Extract the (x, y) coordinate from the center of the cell holding the provided text.  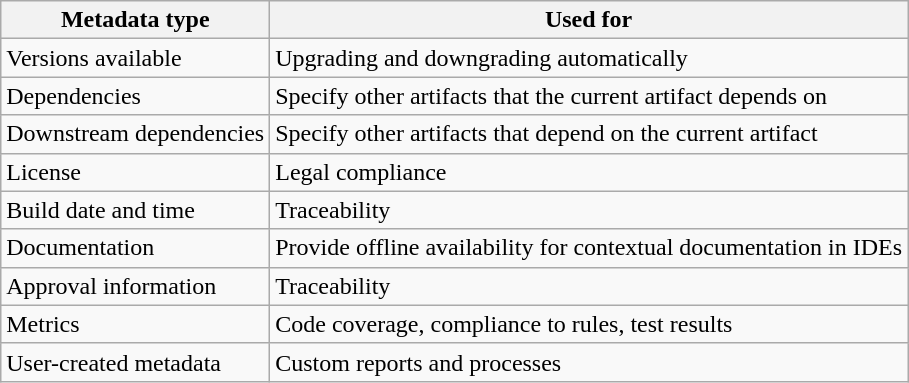
Versions available (136, 58)
User-created metadata (136, 362)
Build date and time (136, 210)
Downstream dependencies (136, 134)
Metadata type (136, 20)
Custom reports and processes (589, 362)
Approval information (136, 286)
Provide offline availability for contextual documentation in IDEs (589, 248)
Documentation (136, 248)
Dependencies (136, 96)
Metrics (136, 324)
Legal compliance (589, 172)
License (136, 172)
Upgrading and downgrading automatically (589, 58)
Specify other artifacts that depend on the current artifact (589, 134)
Used for (589, 20)
Code coverage, compliance to rules, test results (589, 324)
Specify other artifacts that the current artifact depends on (589, 96)
